Scan for the cell matching the given text and deliver its [X, Y] coordinate at center. 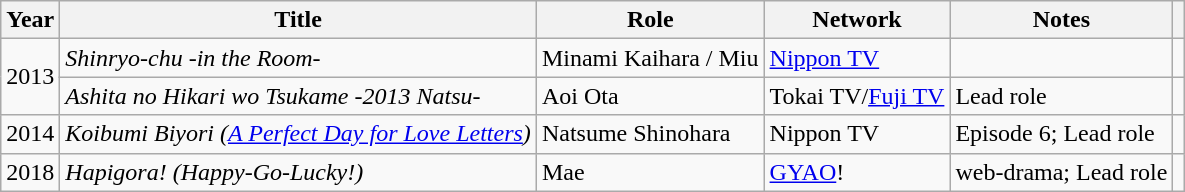
Year [30, 20]
GYAO! [857, 172]
Ashita no Hikari wo Tsukame -2013 Natsu- [298, 96]
Natsume Shinohara [650, 134]
2014 [30, 134]
Shinryo-chu -in the Room- [298, 58]
Minami Kaihara / Miu [650, 58]
Episode 6; Lead role [1062, 134]
2013 [30, 77]
Network [857, 20]
Hapigora! (Happy-Go-Lucky!) [298, 172]
web-drama; Lead role [1062, 172]
Lead role [1062, 96]
Tokai TV/Fuji TV [857, 96]
Aoi Ota [650, 96]
Role [650, 20]
Notes [1062, 20]
Title [298, 20]
Mae [650, 172]
Koibumi Biyori (A Perfect Day for Love Letters) [298, 134]
2018 [30, 172]
